Locate the cell with the specified text and output its [X, Y] center coordinate. 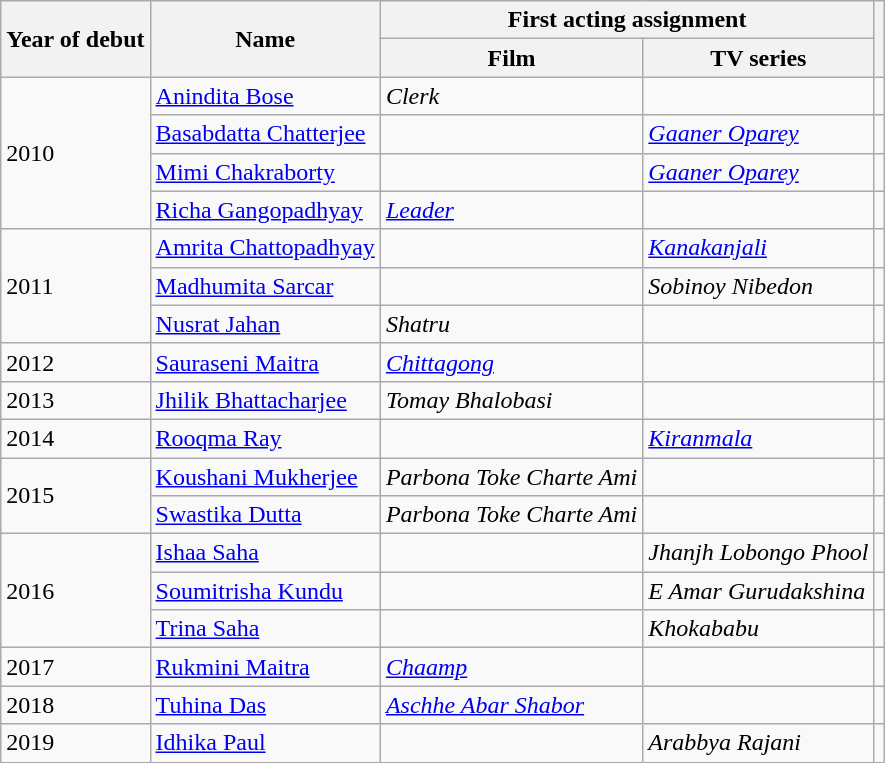
Jhilik Bhattacharjee [265, 400]
Trina Saha [265, 629]
Anindita Bose [265, 96]
First acting assignment [626, 20]
Sobinoy Nibedon [758, 286]
Leader [511, 210]
2011 [76, 286]
TV series [758, 58]
2018 [76, 705]
Aschhe Abar Shabor [511, 705]
Basabdatta Chatterjee [265, 134]
Richa Gangopadhyay [265, 210]
2014 [76, 438]
Tomay Bhalobasi [511, 400]
2017 [76, 667]
Mimi Chakraborty [265, 172]
Swastika Dutta [265, 515]
Arabbya Rajani [758, 743]
Film [511, 58]
Sauraseni Maitra [265, 362]
2019 [76, 743]
Clerk [511, 96]
Name [265, 39]
2013 [76, 400]
Shatru [511, 324]
Kanakanjali [758, 248]
Rooqma Ray [265, 438]
Koushani Mukherjee [265, 477]
Soumitrisha Kundu [265, 591]
Nusrat Jahan [265, 324]
Amrita Chattopadhyay [265, 248]
Kiranmala [758, 438]
2015 [76, 496]
Jhanjh Lobongo Phool [758, 553]
2010 [76, 153]
2016 [76, 591]
Tuhina Das [265, 705]
Chittagong [511, 362]
E Amar Gurudakshina [758, 591]
Ishaa Saha [265, 553]
2012 [76, 362]
Chaamp [511, 667]
Idhika Paul [265, 743]
Year of debut [76, 39]
Khokababu [758, 629]
Madhumita Sarcar [265, 286]
Rukmini Maitra [265, 667]
